Search for the cell housing the specified text and yield its [X, Y] center coordinate. 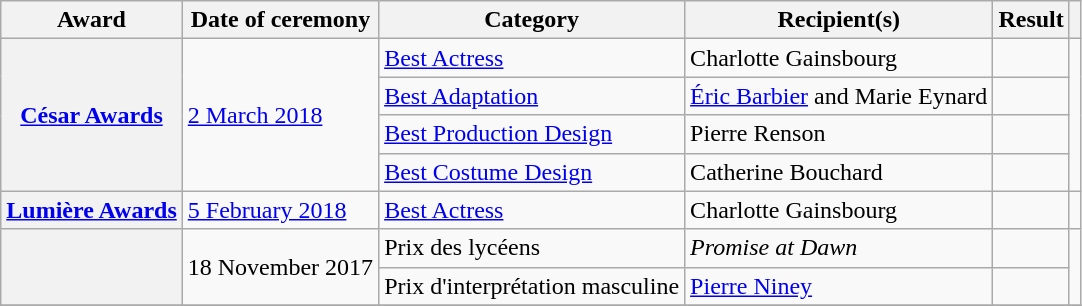
Prix des lycéens [532, 248]
César Awards [92, 115]
Result [1031, 20]
Best Production Design [532, 134]
Best Costume Design [532, 172]
Recipient(s) [839, 20]
5 February 2018 [280, 210]
Category [532, 20]
Pierre Renson [839, 134]
Pierre Niney [839, 286]
2 March 2018 [280, 115]
Catherine Bouchard [839, 172]
Best Adaptation [532, 96]
Date of ceremony [280, 20]
18 November 2017 [280, 267]
Prix d'interprétation masculine [532, 286]
Promise at Dawn [839, 248]
Lumière Awards [92, 210]
Éric Barbier and Marie Eynard [839, 96]
Award [92, 20]
